Pinpoint the cell where the given text exists, returning its [X, Y] midpoint coordinate. 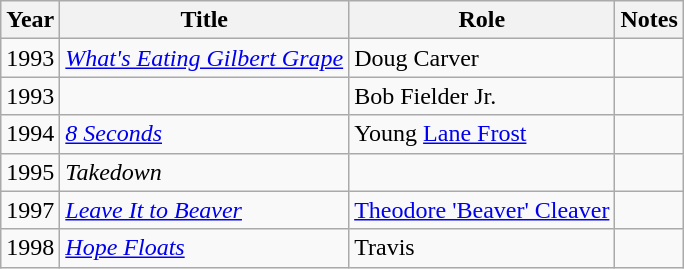
Theodore 'Beaver' Cleaver [482, 210]
Year [30, 20]
8 Seconds [204, 134]
Takedown [204, 172]
1994 [30, 134]
What's Eating Gilbert Grape [204, 58]
Role [482, 20]
1995 [30, 172]
Travis [482, 248]
Young Lane Frost [482, 134]
Title [204, 20]
Leave It to Beaver [204, 210]
1997 [30, 210]
Doug Carver [482, 58]
1998 [30, 248]
Notes [649, 20]
Bob Fielder Jr. [482, 96]
Hope Floats [204, 248]
